For the text-containing cell, return its midpoint in (x, y) coordinate format. 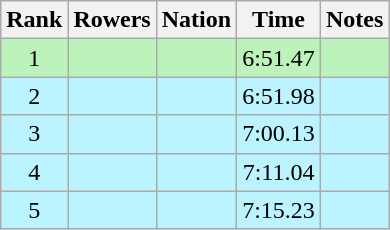
Nation (196, 20)
1 (34, 58)
3 (34, 134)
Notes (354, 20)
7:15.23 (279, 210)
7:11.04 (279, 172)
2 (34, 96)
6:51.98 (279, 96)
Time (279, 20)
Rank (34, 20)
7:00.13 (279, 134)
4 (34, 172)
6:51.47 (279, 58)
Rowers (112, 20)
5 (34, 210)
